Determine the [x, y] coordinate at the center of the cell enclosing the given text.  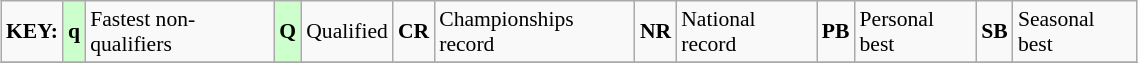
National record [746, 32]
Fastest non-qualifiers [180, 32]
CR [414, 32]
NR [656, 32]
KEY: [32, 32]
Personal best [916, 32]
Championships record [534, 32]
q [74, 32]
PB [836, 32]
SB [994, 32]
Q [288, 32]
Qualified [347, 32]
Seasonal best [1075, 32]
